Provide the [x, y] coordinate of the cell's center where the given text is located.  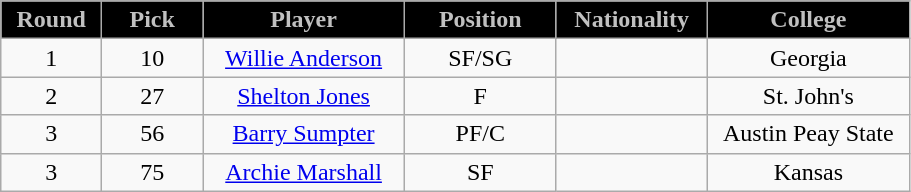
27 [152, 96]
Georgia [808, 58]
PF/C [480, 134]
Pick [152, 20]
10 [152, 58]
56 [152, 134]
SF/SG [480, 58]
Nationality [632, 20]
Player [304, 20]
Barry Sumpter [304, 134]
2 [52, 96]
Austin Peay State [808, 134]
F [480, 96]
College [808, 20]
75 [152, 172]
Archie Marshall [304, 172]
Kansas [808, 172]
Round [52, 20]
1 [52, 58]
St. John's [808, 96]
Shelton Jones [304, 96]
Willie Anderson [304, 58]
Position [480, 20]
SF [480, 172]
